Return (X, Y) of the center of cell containing provided text 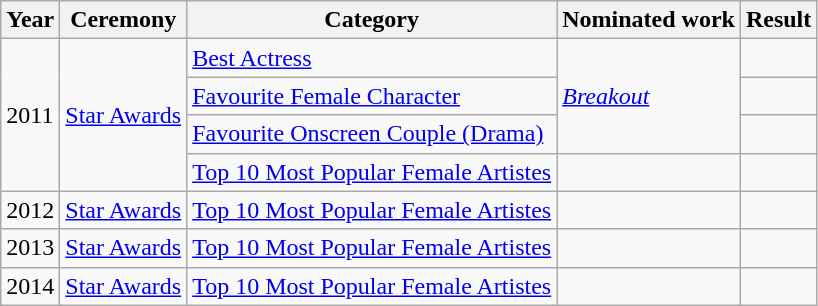
Year (30, 20)
Best Actress (372, 58)
Favourite Onscreen Couple (Drama) (372, 134)
Breakout (649, 96)
Category (372, 20)
Ceremony (124, 20)
2013 (30, 248)
Nominated work (649, 20)
Favourite Female Character (372, 96)
Result (778, 20)
2012 (30, 210)
2011 (30, 115)
2014 (30, 286)
